Identify which cell holds the provided text, then report its [X, Y] central coordinate. 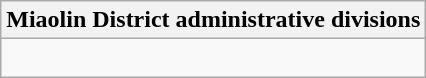
Miaolin District administrative divisions [214, 20]
